Determine the (X, Y) coordinate at the center of the cell enclosing the given text.  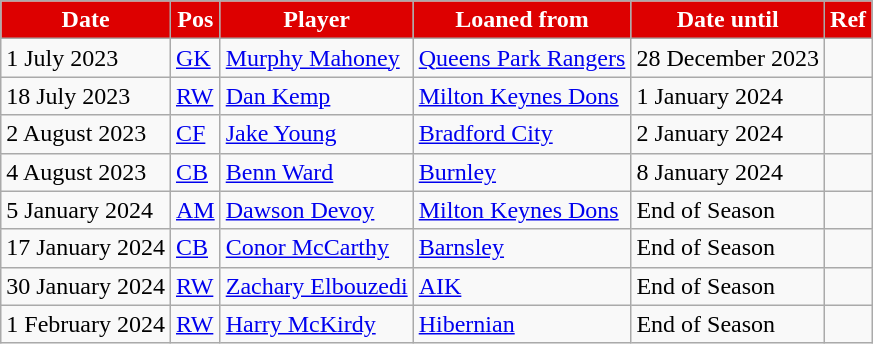
18 July 2023 (86, 96)
Murphy Mahoney (316, 58)
AM (195, 210)
Ref (848, 20)
AIK (522, 286)
Barnsley (522, 248)
4 August 2023 (86, 172)
Loaned from (522, 20)
Player (316, 20)
Conor McCarthy (316, 248)
30 January 2024 (86, 286)
2 January 2024 (728, 134)
1 February 2024 (86, 324)
Harry McKirdy (316, 324)
Benn Ward (316, 172)
1 July 2023 (86, 58)
GK (195, 58)
5 January 2024 (86, 210)
1 January 2024 (728, 96)
Hibernian (522, 324)
Dawson Devoy (316, 210)
28 December 2023 (728, 58)
Jake Young (316, 134)
Pos (195, 20)
Date until (728, 20)
Queens Park Rangers (522, 58)
2 August 2023 (86, 134)
Burnley (522, 172)
17 January 2024 (86, 248)
8 January 2024 (728, 172)
Dan Kemp (316, 96)
CF (195, 134)
Zachary Elbouzedi (316, 286)
Date (86, 20)
Bradford City (522, 134)
